Return [X, Y] of the center of cell containing provided text 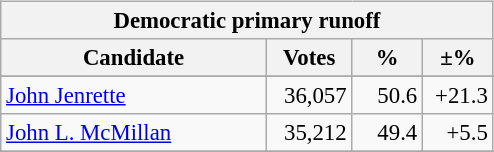
Democratic primary runoff [247, 21]
49.4 [388, 133]
+5.5 [458, 133]
% [388, 58]
36,057 [309, 96]
Candidate [134, 58]
+21.3 [458, 96]
John L. McMillan [134, 133]
Votes [309, 58]
35,212 [309, 133]
John Jenrette [134, 96]
±% [458, 58]
50.6 [388, 96]
